Provide the (x, y) coordinate of the cell's center where the given text is located.  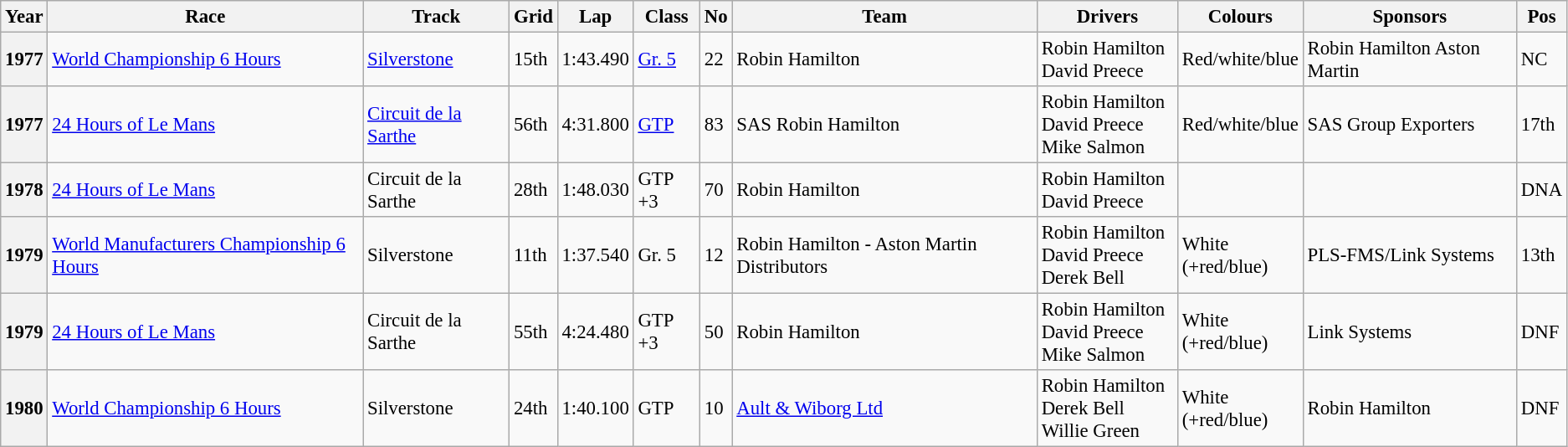
55th (534, 332)
22 (716, 60)
PLS-FMS/Link Systems (1409, 255)
10 (716, 408)
Team (884, 17)
Sponsors (1409, 17)
1:40.100 (596, 408)
No (716, 17)
Colours (1240, 17)
1:48.030 (596, 191)
Lap (596, 17)
24th (534, 408)
Robin Hamilton Aston Martin (1409, 60)
SAS Group Exporters (1409, 125)
World Manufacturers Championship 6 Hours (206, 255)
NC (1541, 60)
Link Systems (1409, 332)
Ault & Wiborg Ltd (884, 408)
13th (1541, 255)
17th (1541, 125)
Pos (1541, 17)
1:37.540 (596, 255)
Grid (534, 17)
1:43.490 (596, 60)
70 (716, 191)
Robin Hamilton - Aston Martin Distributors (884, 255)
1978 (24, 191)
15th (534, 60)
Class (666, 17)
4:24.480 (596, 332)
1980 (24, 408)
56th (534, 125)
12 (716, 255)
11th (534, 255)
Year (24, 17)
DNA (1541, 191)
Robin Hamilton Derek Bell Willie Green (1107, 408)
SAS Robin Hamilton (884, 125)
Track (437, 17)
Robin Hamilton David Preece Derek Bell (1107, 255)
28th (534, 191)
Race (206, 17)
83 (716, 125)
4:31.800 (596, 125)
50 (716, 332)
Drivers (1107, 17)
